Capture the cell that displays the provided text and extract its (x, y) central coordinate. 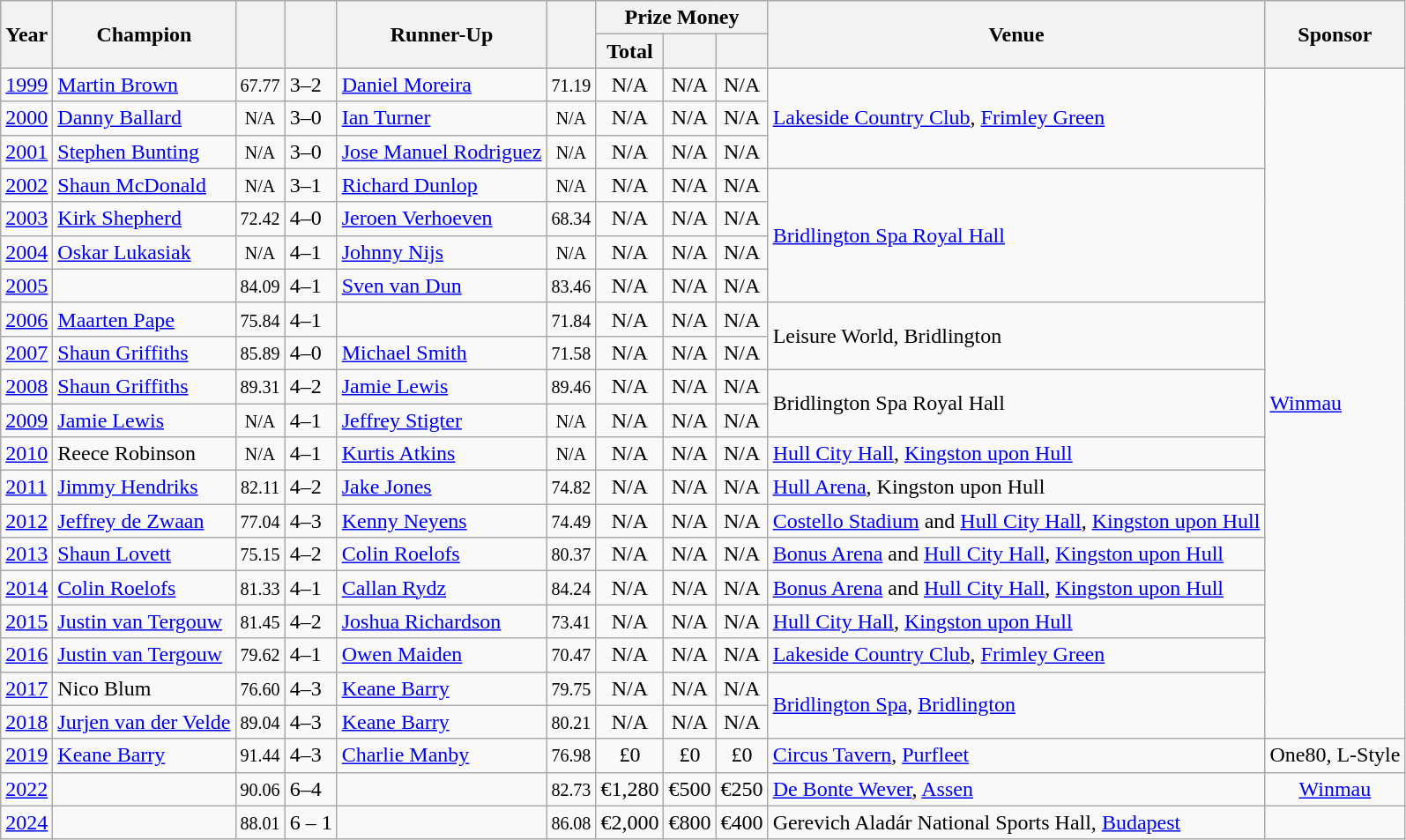
2010 (26, 454)
2002 (26, 185)
Jeffrey de Zwaan (145, 521)
71.84 (571, 319)
2003 (26, 219)
84.09 (260, 286)
€800 (689, 822)
Daniel Moreira (442, 85)
Jose Manuel Rodriguez (442, 152)
71.19 (571, 85)
2019 (26, 755)
Kurtis Atkins (442, 454)
€1,280 (629, 789)
2000 (26, 118)
74.82 (571, 487)
Prize Money (682, 18)
85.89 (260, 353)
83.46 (571, 286)
76.60 (260, 688)
Circus Tavern, Purfleet (1016, 755)
2013 (26, 554)
91.44 (260, 755)
71.58 (571, 353)
Kenny Neyens (442, 521)
89.46 (571, 386)
81.45 (260, 621)
3–1 (310, 185)
Hull Arena, Kingston upon Hull (1016, 487)
Oskar Lukasiak (145, 252)
Jeroen Verhoeven (442, 219)
2017 (26, 688)
79.75 (571, 688)
Gerevich Aladár National Sports Hall, Budapest (1016, 822)
€500 (689, 789)
Johnny Nijs (442, 252)
79.62 (260, 655)
2014 (26, 588)
88.01 (260, 822)
1999 (26, 85)
Costello Stadium and Hull City Hall, Kingston upon Hull (1016, 521)
Bridlington Spa, Bridlington (1016, 705)
€2,000 (629, 822)
€400 (742, 822)
74.49 (571, 521)
90.06 (260, 789)
2011 (26, 487)
2008 (26, 386)
72.42 (260, 219)
Venue (1016, 34)
2005 (26, 286)
Year (26, 34)
Jake Jones (442, 487)
Shaun Lovett (145, 554)
76.98 (571, 755)
Stephen Bunting (145, 152)
Nico Blum (145, 688)
89.04 (260, 722)
Jurjen van der Velde (145, 722)
86.08 (571, 822)
Joshua Richardson (442, 621)
€250 (742, 789)
Total (629, 51)
Sponsor (1335, 34)
70.47 (571, 655)
Martin Brown (145, 85)
2012 (26, 521)
Michael Smith (442, 353)
Champion (145, 34)
One80, L-Style (1335, 755)
Leisure World, Bridlington (1016, 336)
6 – 1 (310, 822)
84.24 (571, 588)
Charlie Manby (442, 755)
Ian Turner (442, 118)
80.21 (571, 722)
81.33 (260, 588)
2024 (26, 822)
Richard Dunlop (442, 185)
Sven van Dun (442, 286)
Jeffrey Stigter (442, 420)
2018 (26, 722)
73.41 (571, 621)
68.34 (571, 219)
Jimmy Hendriks (145, 487)
2022 (26, 789)
82.73 (571, 789)
Runner-Up (442, 34)
80.37 (571, 554)
Danny Ballard (145, 118)
De Bonte Wever, Assen (1016, 789)
82.11 (260, 487)
2006 (26, 319)
Kirk Shepherd (145, 219)
Callan Rydz (442, 588)
Reece Robinson (145, 454)
Owen Maiden (442, 655)
75.84 (260, 319)
2016 (26, 655)
75.15 (260, 554)
2001 (26, 152)
67.77 (260, 85)
Maarten Pape (145, 319)
3–2 (310, 85)
2009 (26, 420)
77.04 (260, 521)
Shaun McDonald (145, 185)
89.31 (260, 386)
2004 (26, 252)
2015 (26, 621)
6–4 (310, 789)
2007 (26, 353)
